Return the (X, Y) coordinate for the center point of the cell that contains the specified text.  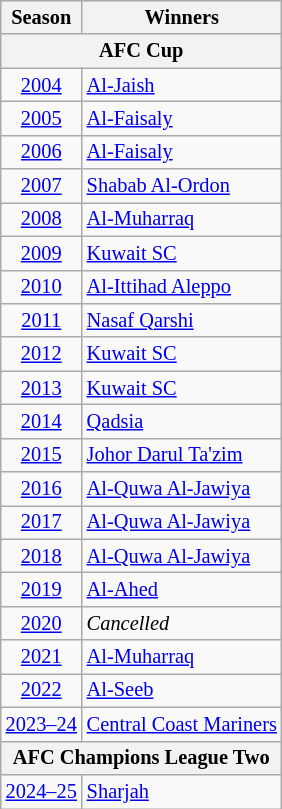
Qadsia (182, 421)
Season (42, 17)
2007 (42, 186)
Central Coast Mariners (182, 724)
2013 (42, 388)
Nasaf Qarshi (182, 320)
2006 (42, 152)
2010 (42, 287)
Al-Seeb (182, 690)
2024–25 (42, 791)
2009 (42, 253)
2016 (42, 489)
2022 (42, 690)
2005 (42, 118)
2018 (42, 556)
Cancelled (182, 623)
2015 (42, 455)
Winners (182, 17)
2020 (42, 623)
2011 (42, 320)
Al-Ahed (182, 589)
2014 (42, 421)
AFC Champions League Two (142, 758)
Shabab Al-Ordon (182, 186)
2023–24 (42, 724)
2004 (42, 85)
2019 (42, 589)
2012 (42, 354)
2017 (42, 522)
Sharjah (182, 791)
AFC Cup (142, 51)
Johor Darul Ta'zim (182, 455)
Al-Jaish (182, 85)
Al-Ittihad Aleppo (182, 287)
2008 (42, 219)
2021 (42, 657)
